Locate the cell with the specified text and output its (X, Y) center coordinate. 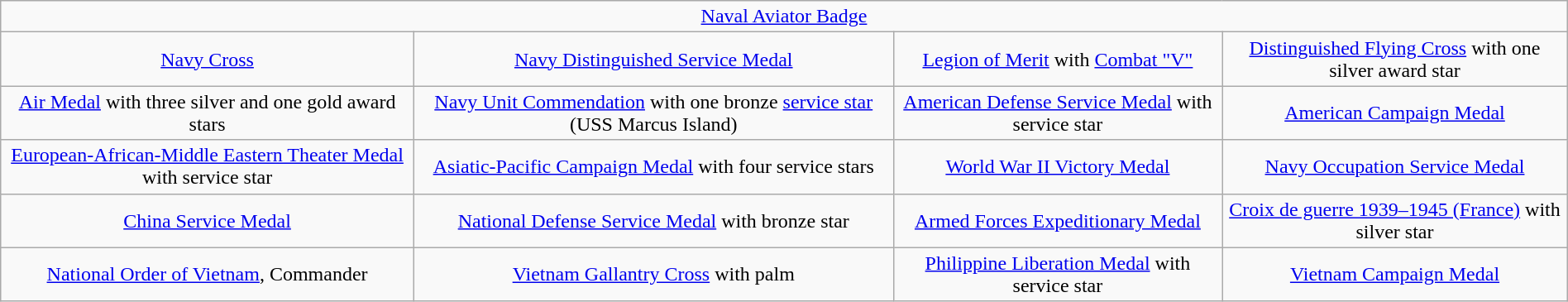
National Order of Vietnam, Commander (208, 275)
Navy Occupation Service Medal (1394, 167)
Navy Cross (208, 60)
Philippine Liberation Medal with service star (1058, 275)
China Service Medal (208, 220)
American Campaign Medal (1394, 113)
European-African-Middle Eastern Theater Medal with service star (208, 167)
World War II Victory Medal (1058, 167)
Vietnam Gallantry Cross with palm (653, 275)
American Defense Service Medal with service star (1058, 113)
Legion of Merit with Combat "V" (1058, 60)
Navy Distinguished Service Medal (653, 60)
Asiatic-Pacific Campaign Medal with four service stars (653, 167)
National Defense Service Medal with bronze star (653, 220)
Vietnam Campaign Medal (1394, 275)
Naval Aviator Badge (784, 17)
Armed Forces Expeditionary Medal (1058, 220)
Distinguished Flying Cross with one silver award star (1394, 60)
Croix de guerre 1939–1945 (France) with silver star (1394, 220)
Navy Unit Commendation with one bronze service star (USS Marcus Island) (653, 113)
Air Medal with three silver and one gold award stars (208, 113)
